Output the (X, Y) coordinate of the center of the cell containing the given text.  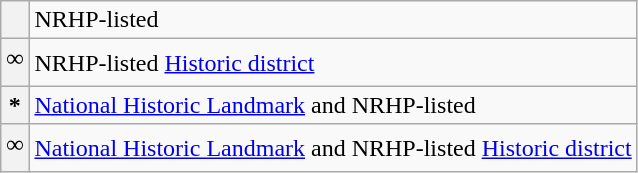
National Historic Landmark and NRHP-listed (333, 105)
* (15, 105)
NRHP-listed Historic district (333, 63)
National Historic Landmark and NRHP-listed Historic district (333, 148)
NRHP-listed (333, 20)
